Determine the (x, y) coordinate at the center of the cell enclosing the given text.  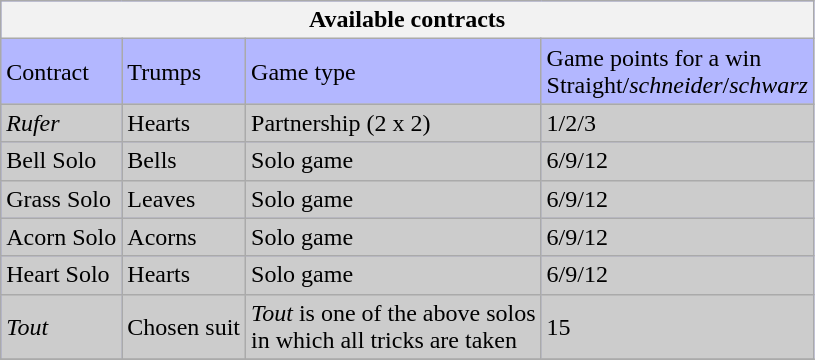
1/2/3 (677, 123)
Heart Solo (62, 275)
Bells (184, 161)
Game points for a winStraight/schneider/schwarz (677, 72)
Acorn Solo (62, 237)
Contract (62, 72)
Available contracts (408, 20)
Tout (62, 326)
Trumps (184, 72)
Bell Solo (62, 161)
Acorns (184, 237)
15 (677, 326)
Rufer (62, 123)
Grass Solo (62, 199)
Tout is one of the above solosin which all tricks are taken (394, 326)
Leaves (184, 199)
Chosen suit (184, 326)
Game type (394, 72)
Partnership (2 x 2) (394, 123)
